Extract the [x, y] coordinate from the center of the cell holding the provided text.  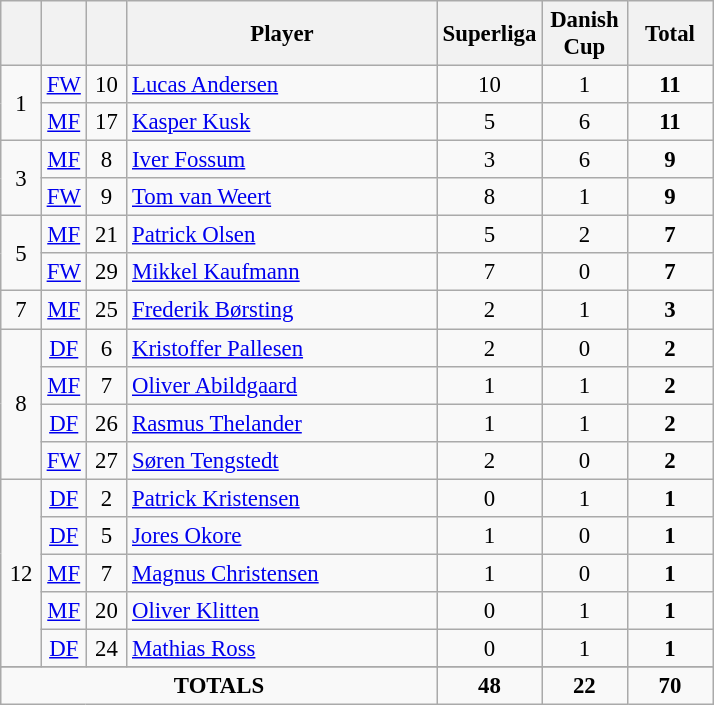
24 [106, 648]
Patrick Olsen [282, 235]
20 [106, 611]
Tom van Weert [282, 197]
27 [106, 460]
Danish Cup [585, 34]
Player [282, 34]
Kasper Kusk [282, 122]
Kristoffer Pallesen [282, 348]
Lucas Andersen [282, 85]
26 [106, 423]
17 [106, 122]
Rasmus Thelander [282, 423]
70 [670, 686]
Patrick Kristensen [282, 498]
Oliver Klitten [282, 611]
48 [489, 686]
Oliver Abildgaard [282, 385]
Iver Fossum [282, 160]
Mikkel Kaufmann [282, 273]
Total [670, 34]
22 [585, 686]
12 [22, 573]
Frederik Børsting [282, 310]
Søren Tengstedt [282, 460]
Mathias Ross [282, 648]
TOTALS [220, 686]
Magnus Christensen [282, 573]
29 [106, 273]
21 [106, 235]
25 [106, 310]
Jores Okore [282, 536]
Superliga [489, 34]
